For the text-containing cell, return its midpoint in (x, y) coordinate format. 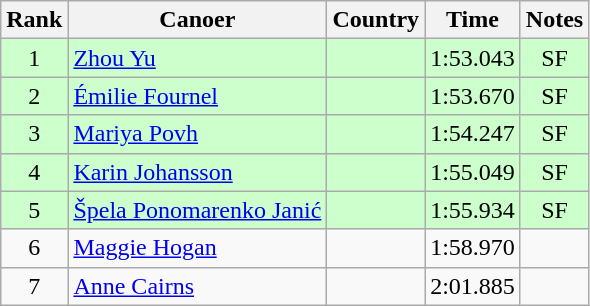
2 (34, 96)
Time (473, 20)
Zhou Yu (198, 58)
Maggie Hogan (198, 248)
4 (34, 172)
3 (34, 134)
5 (34, 210)
Notes (554, 20)
Canoer (198, 20)
Anne Cairns (198, 286)
1:53.670 (473, 96)
Émilie Fournel (198, 96)
1:54.247 (473, 134)
2:01.885 (473, 286)
1:58.970 (473, 248)
Country (376, 20)
1:55.934 (473, 210)
1:53.043 (473, 58)
Karin Johansson (198, 172)
1 (34, 58)
Rank (34, 20)
Mariya Povh (198, 134)
6 (34, 248)
Špela Ponomarenko Janić (198, 210)
1:55.049 (473, 172)
7 (34, 286)
